Extract the (x, y) coordinate from the center of the cell holding the provided text.  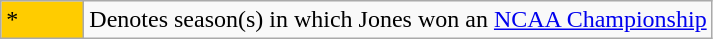
Denotes season(s) in which Jones won an NCAA Championship (398, 20)
* (42, 20)
